Identify which cell holds the provided text, then report its (x, y) central coordinate. 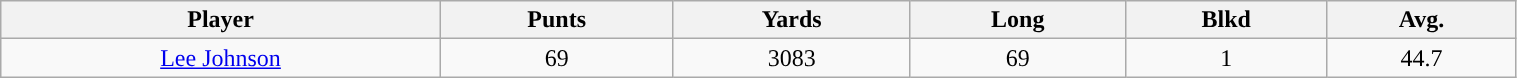
Lee Johnson (221, 58)
Blkd (1226, 20)
Long (1018, 20)
Player (221, 20)
Yards (792, 20)
Punts (556, 20)
44.7 (1422, 58)
3083 (792, 58)
Avg. (1422, 20)
1 (1226, 58)
